Detect which cell encompasses the target text, then output its (x, y) center coordinate. 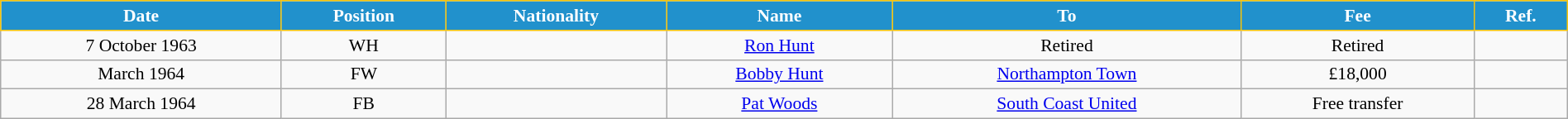
FB (364, 104)
Free transfer (1358, 104)
28 March 1964 (141, 104)
To (1067, 16)
£18,000 (1358, 74)
Date (141, 16)
Bobby Hunt (779, 74)
7 October 1963 (141, 45)
WH (364, 45)
Northampton Town (1067, 74)
Pat Woods (779, 104)
Nationality (556, 16)
Name (779, 16)
March 1964 (141, 74)
Ron Hunt (779, 45)
South Coast United (1067, 104)
Ref. (1522, 16)
FW (364, 74)
Fee (1358, 16)
Position (364, 16)
